Pinpoint the cell where the given text exists, returning its [X, Y] midpoint coordinate. 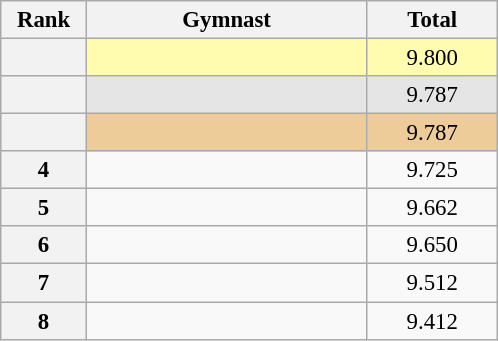
Total [432, 20]
5 [44, 208]
9.800 [432, 58]
8 [44, 321]
6 [44, 245]
9.725 [432, 170]
9.512 [432, 283]
9.662 [432, 208]
Rank [44, 20]
4 [44, 170]
9.412 [432, 321]
7 [44, 283]
Gymnast [226, 20]
9.650 [432, 245]
